Locate the cell with the specified text and output its (x, y) center coordinate. 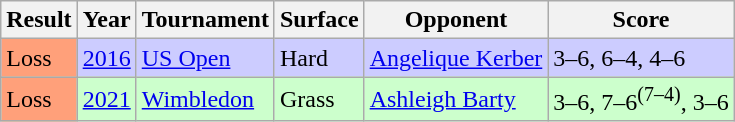
Year (106, 20)
Opponent (456, 20)
Hard (319, 58)
Wimbledon (205, 100)
Score (641, 20)
Tournament (205, 20)
Surface (319, 20)
2016 (106, 58)
Ashleigh Barty (456, 100)
3–6, 7–6(7–4), 3–6 (641, 100)
3–6, 6–4, 4–6 (641, 58)
Angelique Kerber (456, 58)
Result (39, 20)
2021 (106, 100)
US Open (205, 58)
Grass (319, 100)
